Scan for the cell matching the given text and deliver its [X, Y] coordinate at center. 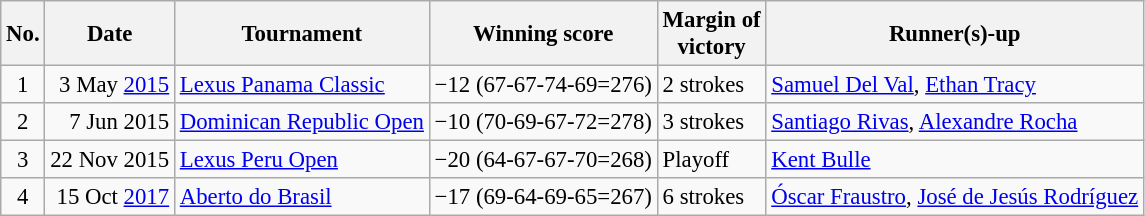
−12 (67-67-74-69=276) [543, 85]
3 [23, 160]
4 [23, 197]
Santiago Rivas, Alexandre Rocha [955, 122]
Óscar Fraustro, José de Jesús Rodríguez [955, 197]
7 Jun 2015 [110, 122]
−10 (70-69-67-72=278) [543, 122]
Lexus Peru Open [302, 160]
1 [23, 85]
−20 (64-67-67-70=268) [543, 160]
6 strokes [712, 197]
2 [23, 122]
Lexus Panama Classic [302, 85]
3 May 2015 [110, 85]
−17 (69-64-69-65=267) [543, 197]
Dominican Republic Open [302, 122]
Margin ofvictory [712, 34]
Date [110, 34]
Aberto do Brasil [302, 197]
15 Oct 2017 [110, 197]
Samuel Del Val, Ethan Tracy [955, 85]
22 Nov 2015 [110, 160]
3 strokes [712, 122]
Winning score [543, 34]
Tournament [302, 34]
No. [23, 34]
Kent Bulle [955, 160]
2 strokes [712, 85]
Playoff [712, 160]
Runner(s)-up [955, 34]
